For the text-containing cell, return its midpoint in [x, y] coordinate format. 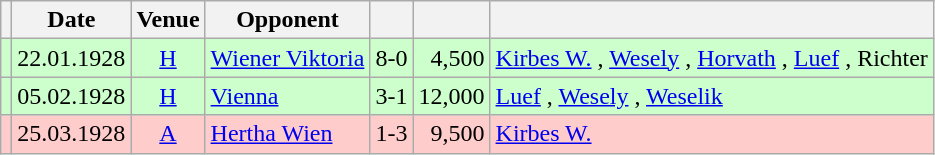
A [168, 134]
12,000 [452, 96]
8-0 [392, 58]
1-3 [392, 134]
05.02.1928 [72, 96]
Kirbes W. [712, 134]
Luef , Wesely , Weselik [712, 96]
3-1 [392, 96]
Wiener Viktoria [288, 58]
Kirbes W. , Wesely , Horvath , Luef , Richter [712, 58]
Vienna [288, 96]
9,500 [452, 134]
Hertha Wien [288, 134]
Opponent [288, 20]
Venue [168, 20]
22.01.1928 [72, 58]
25.03.1928 [72, 134]
4,500 [452, 58]
Date [72, 20]
